Search for the cell housing the specified text and yield its (x, y) center coordinate. 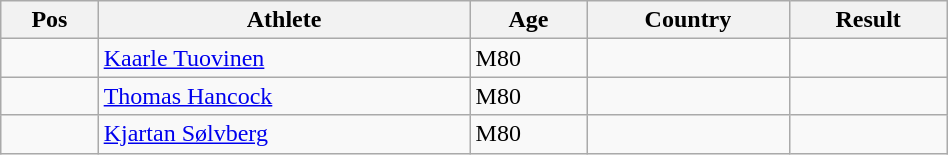
Country (688, 20)
Age (528, 20)
Pos (50, 20)
Kjartan Sølvberg (284, 134)
Athlete (284, 20)
Kaarle Tuovinen (284, 58)
Result (868, 20)
Thomas Hancock (284, 96)
